Search for the cell housing the specified text and yield its (X, Y) center coordinate. 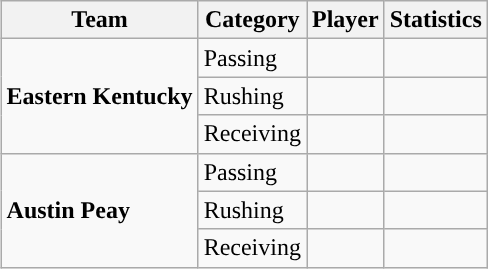
Player (345, 20)
Category (252, 20)
Team (100, 20)
Austin Peay (100, 210)
Eastern Kentucky (100, 96)
Statistics (436, 20)
